From the cell containing the given text, extract its center point as [X, Y] coordinate. 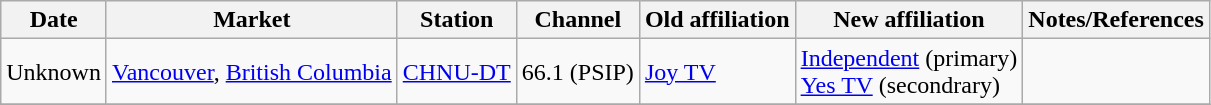
CHNU-DT [456, 72]
Vancouver, British Columbia [252, 72]
Notes/References [1116, 20]
Old affiliation [717, 20]
Station [456, 20]
Unknown [54, 72]
Channel [578, 20]
Independent (primary) Yes TV (secondrary) [909, 72]
Date [54, 20]
Market [252, 20]
New affiliation [909, 20]
66.1 (PSIP) [578, 72]
Joy TV [717, 72]
